Scan for the cell matching the given text and deliver its (X, Y) coordinate at center. 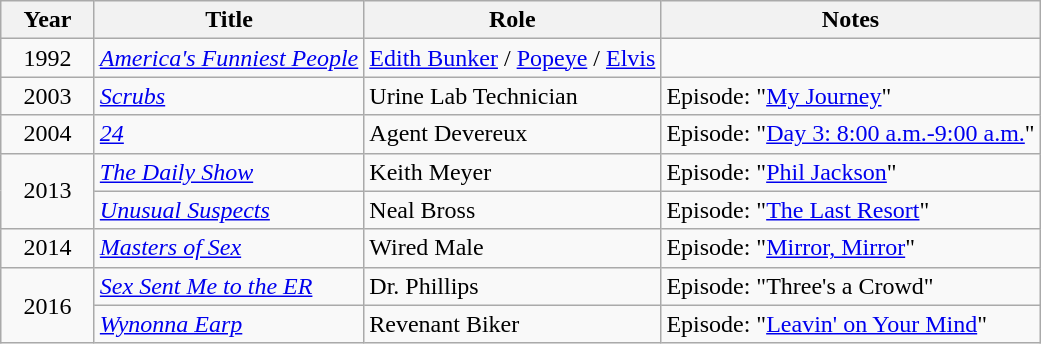
Neal Bross (512, 210)
Episode: "Phil Jackson" (850, 172)
Year (48, 20)
24 (228, 134)
Episode: "My Journey" (850, 96)
Episode: "Three's a Crowd" (850, 286)
Wired Male (512, 248)
Scrubs (228, 96)
Title (228, 20)
Wynonna Earp (228, 324)
2004 (48, 134)
Unusual Suspects (228, 210)
2003 (48, 96)
Revenant Biker (512, 324)
America's Funniest People (228, 58)
Masters of Sex (228, 248)
Sex Sent Me to the ER (228, 286)
Notes (850, 20)
Episode: "Mirror, Mirror" (850, 248)
Episode: "Day 3: 8:00 a.m.-9:00 a.m." (850, 134)
Role (512, 20)
The Daily Show (228, 172)
2014 (48, 248)
Dr. Phillips (512, 286)
1992 (48, 58)
2013 (48, 191)
Keith Meyer (512, 172)
Edith Bunker / Popeye / Elvis (512, 58)
Urine Lab Technician (512, 96)
Agent Devereux (512, 134)
Episode: "Leavin' on Your Mind" (850, 324)
Episode: "The Last Resort" (850, 210)
2016 (48, 305)
